Return (x, y) of the center of cell containing provided text 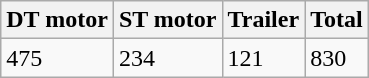
475 (58, 58)
121 (264, 58)
830 (337, 58)
234 (168, 58)
ST motor (168, 20)
Total (337, 20)
Trailer (264, 20)
DT motor (58, 20)
